Locate the cell with the specified text and output its [x, y] center coordinate. 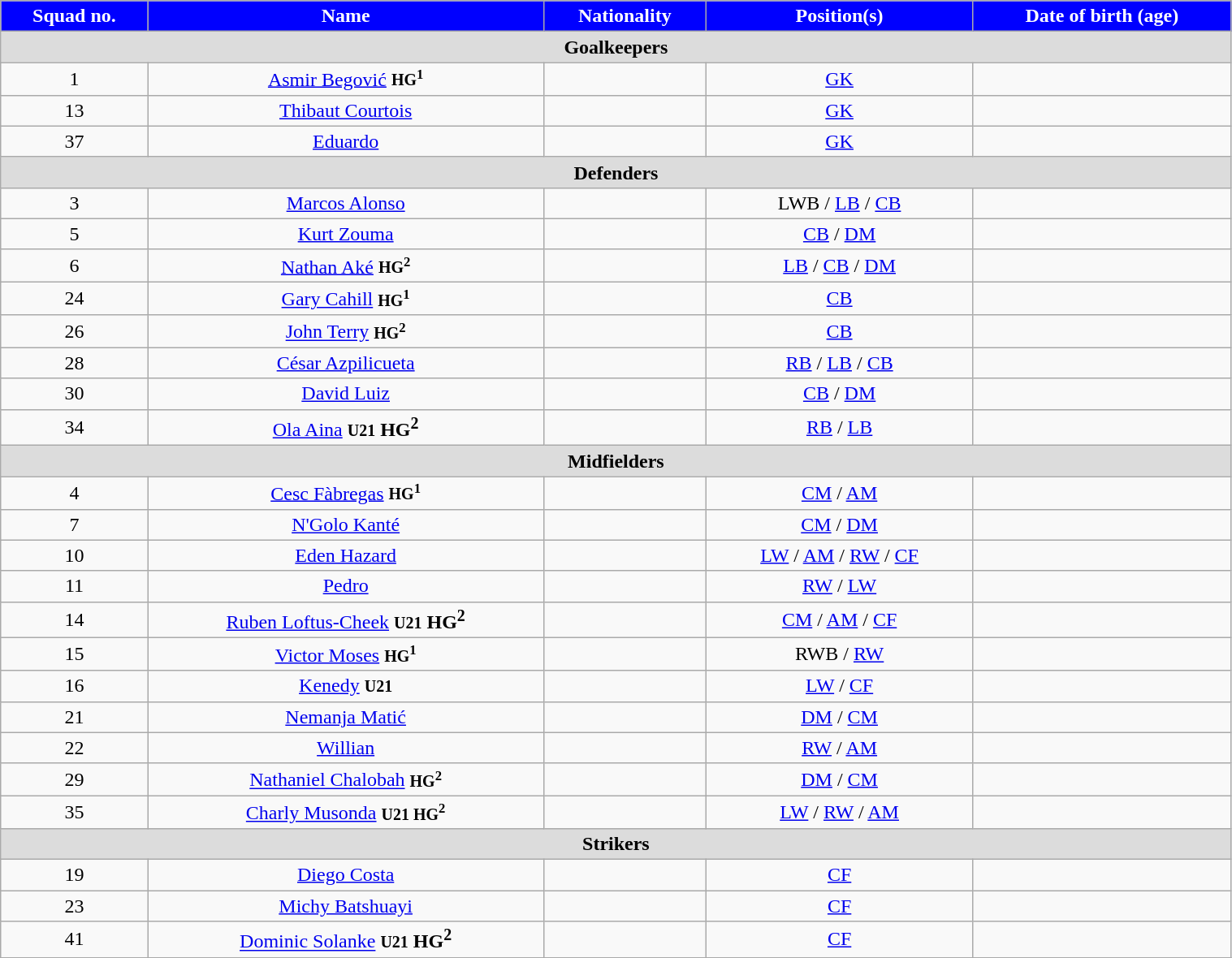
11 [75, 586]
Victor Moses HG1 [346, 654]
Kenedy U21 [346, 686]
Squad no. [75, 16]
30 [75, 394]
CM / DM [840, 524]
Nathan Aké HG2 [346, 265]
CM / AM [840, 493]
Diego Costa [346, 875]
37 [75, 141]
34 [75, 427]
Nathaniel Chalobah HG2 [346, 779]
41 [75, 940]
LB / CB / DM [840, 265]
15 [75, 654]
John Terry HG2 [346, 331]
Eden Hazard [346, 555]
RWB / RW [840, 654]
Michy Batshuayi [346, 906]
Nemanja Matić [346, 717]
13 [75, 110]
26 [75, 331]
Name [346, 16]
LW / CF [840, 686]
Strikers [616, 844]
Date of birth (age) [1102, 16]
RB / LB / CB [840, 363]
Ruben Loftus-Cheek U21 HG2 [346, 620]
David Luiz [346, 394]
Eduardo [346, 141]
RW / AM [840, 748]
LW / AM / RW / CF [840, 555]
3 [75, 203]
7 [75, 524]
6 [75, 265]
Position(s) [840, 16]
Goalkeepers [616, 47]
23 [75, 906]
Kurt Zouma [346, 234]
LW / RW / AM [840, 812]
N'Golo Kanté [346, 524]
1 [75, 79]
28 [75, 363]
14 [75, 620]
Pedro [346, 586]
4 [75, 493]
16 [75, 686]
Dominic Solanke U21 HG2 [346, 940]
Defenders [616, 172]
21 [75, 717]
Ola Aina U21 HG2 [346, 427]
RB / LB [840, 427]
29 [75, 779]
LWB / LB / CB [840, 203]
10 [75, 555]
Gary Cahill HG1 [346, 299]
Charly Musonda U21 HG2 [346, 812]
Nationality [625, 16]
Marcos Alonso [346, 203]
5 [75, 234]
24 [75, 299]
Willian [346, 748]
19 [75, 875]
Cesc Fàbregas HG1 [346, 493]
35 [75, 812]
CM / AM / CF [840, 620]
RW / LW [840, 586]
Midfielders [616, 461]
22 [75, 748]
Asmir Begović HG1 [346, 79]
César Azpilicueta [346, 363]
Thibaut Courtois [346, 110]
